Provide the [X, Y] coordinate of the cell's center where the given text is located.  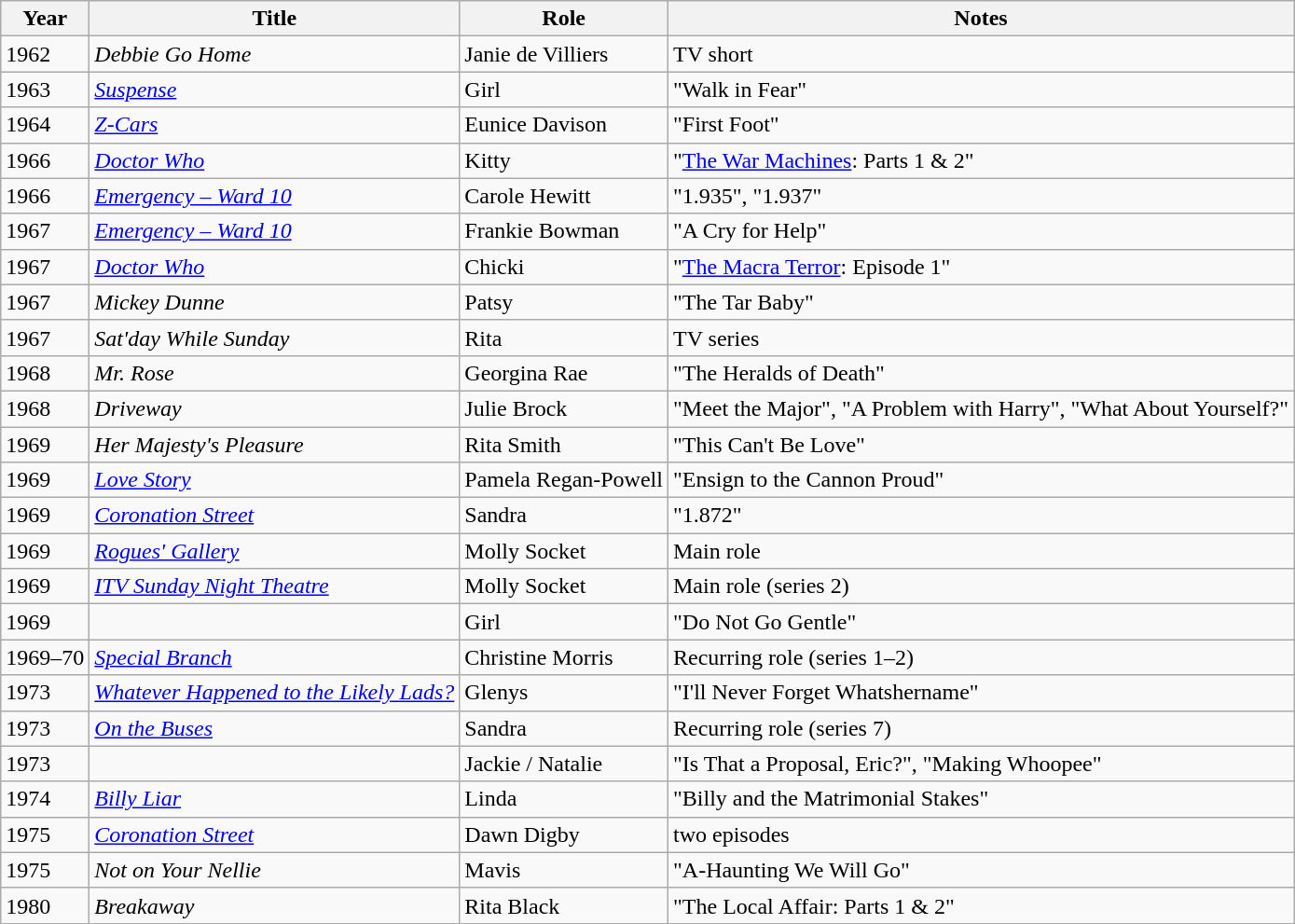
Sat'day While Sunday [274, 338]
"A Cry for Help" [981, 231]
Chicki [564, 267]
Notes [981, 19]
Main role (series 2) [981, 586]
Carole Hewitt [564, 196]
"First Foot" [981, 125]
"Meet the Major", "A Problem with Harry", "What About Yourself?" [981, 408]
1974 [45, 799]
two episodes [981, 834]
"The Macra Terror: Episode 1" [981, 267]
Rogues' Gallery [274, 551]
"1.935", "1.937" [981, 196]
1963 [45, 90]
Rita [564, 338]
"The Heralds of Death" [981, 373]
"The War Machines: Parts 1 & 2" [981, 160]
Love Story [274, 480]
Pamela Regan-Powell [564, 480]
"1.872" [981, 516]
Breakaway [274, 905]
"The Local Affair: Parts 1 & 2" [981, 905]
Rita Black [564, 905]
Year [45, 19]
1969–70 [45, 657]
"Ensign to the Cannon Proud" [981, 480]
Role [564, 19]
Her Majesty's Pleasure [274, 445]
Special Branch [274, 657]
On the Buses [274, 728]
1962 [45, 54]
Linda [564, 799]
Mr. Rose [274, 373]
Christine Morris [564, 657]
TV short [981, 54]
Debbie Go Home [274, 54]
Recurring role (series 7) [981, 728]
"The Tar Baby" [981, 302]
Dawn Digby [564, 834]
Title [274, 19]
Suspense [274, 90]
Mavis [564, 870]
Recurring role (series 1–2) [981, 657]
Z-Cars [274, 125]
Frankie Bowman [564, 231]
Main role [981, 551]
Eunice Davison [564, 125]
Julie Brock [564, 408]
Not on Your Nellie [274, 870]
"Billy and the Matrimonial Stakes" [981, 799]
Rita Smith [564, 445]
"I'll Never Forget Whatshername" [981, 693]
Kitty [564, 160]
Billy Liar [274, 799]
Driveway [274, 408]
TV series [981, 338]
Georgina Rae [564, 373]
"Is That a Proposal, Eric?", "Making Whoopee" [981, 764]
"Walk in Fear" [981, 90]
Patsy [564, 302]
Janie de Villiers [564, 54]
1964 [45, 125]
"Do Not Go Gentle" [981, 622]
Jackie / Natalie [564, 764]
"A-Haunting We Will Go" [981, 870]
Glenys [564, 693]
1980 [45, 905]
Mickey Dunne [274, 302]
Whatever Happened to the Likely Lads? [274, 693]
"This Can't Be Love" [981, 445]
ITV Sunday Night Theatre [274, 586]
